Extract the [X, Y] coordinate from the center of the cell holding the provided text.  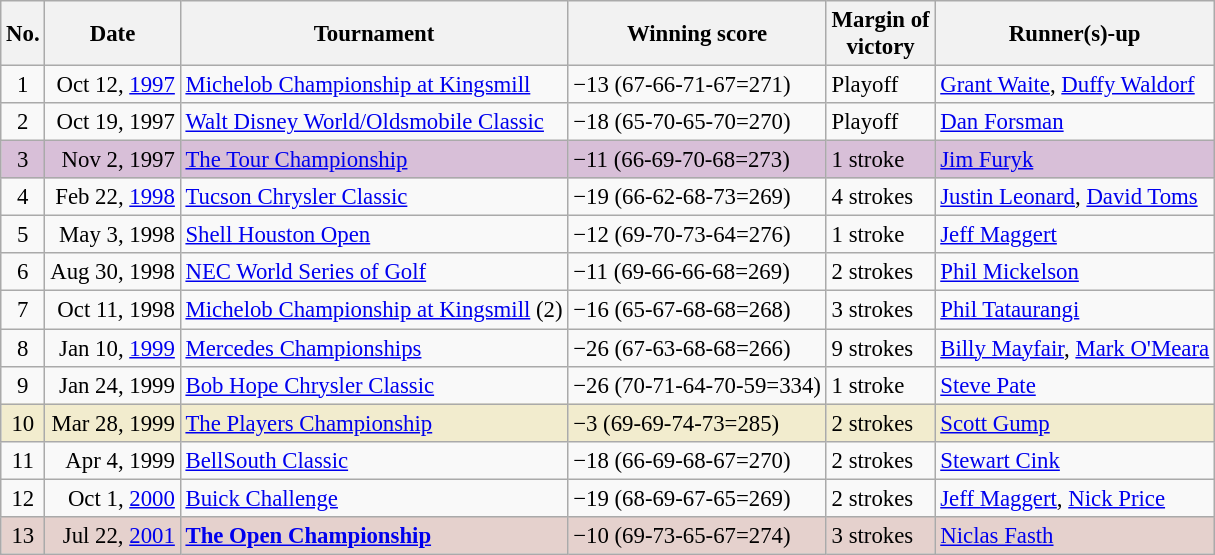
Date [112, 34]
8 [23, 348]
Jim Furyk [1075, 160]
Oct 1, 2000 [112, 498]
9 [23, 385]
Aug 30, 1998 [112, 273]
−16 (65-67-68-68=268) [697, 310]
Jan 24, 1999 [112, 385]
1 [23, 85]
Dan Forsman [1075, 122]
Runner(s)-up [1075, 34]
NEC World Series of Golf [374, 273]
Winning score [697, 34]
11 [23, 460]
Shell Houston Open [374, 235]
Oct 19, 1997 [112, 122]
5 [23, 235]
−3 (69-69-74-73=285) [697, 423]
Steve Pate [1075, 385]
Scott Gump [1075, 423]
The Tour Championship [374, 160]
Bob Hope Chrysler Classic [374, 385]
Mercedes Championships [374, 348]
Tournament [374, 34]
Margin ofvictory [880, 34]
−11 (66-69-70-68=273) [697, 160]
Justin Leonard, David Toms [1075, 197]
Niclas Fasth [1075, 536]
Phil Tataurangi [1075, 310]
Grant Waite, Duffy Waldorf [1075, 85]
Stewart Cink [1075, 460]
Tucson Chrysler Classic [374, 197]
4 [23, 197]
Mar 28, 1999 [112, 423]
−26 (67-63-68-68=266) [697, 348]
−13 (67-66-71-67=271) [697, 85]
−12 (69-70-73-64=276) [697, 235]
−11 (69-66-66-68=269) [697, 273]
Oct 12, 1997 [112, 85]
Billy Mayfair, Mark O'Meara [1075, 348]
Michelob Championship at Kingsmill (2) [374, 310]
Phil Mickelson [1075, 273]
2 [23, 122]
6 [23, 273]
Jan 10, 1999 [112, 348]
BellSouth Classic [374, 460]
−10 (69-73-65-67=274) [697, 536]
13 [23, 536]
10 [23, 423]
−19 (66-62-68-73=269) [697, 197]
Jeff Maggert, Nick Price [1075, 498]
Jeff Maggert [1075, 235]
−19 (68-69-67-65=269) [697, 498]
4 strokes [880, 197]
Nov 2, 1997 [112, 160]
Michelob Championship at Kingsmill [374, 85]
The Players Championship [374, 423]
The Open Championship [374, 536]
7 [23, 310]
12 [23, 498]
Apr 4, 1999 [112, 460]
−18 (65-70-65-70=270) [697, 122]
−18 (66-69-68-67=270) [697, 460]
Walt Disney World/Oldsmobile Classic [374, 122]
Buick Challenge [374, 498]
9 strokes [880, 348]
−26 (70-71-64-70-59=334) [697, 385]
Feb 22, 1998 [112, 197]
May 3, 1998 [112, 235]
No. [23, 34]
Jul 22, 2001 [112, 536]
Oct 11, 1998 [112, 310]
3 [23, 160]
